Extract the [x, y] coordinate from the center of the cell holding the provided text.  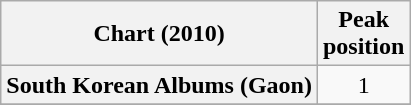
Chart (2010) [160, 34]
1 [363, 85]
South Korean Albums (Gaon) [160, 85]
Peakposition [363, 34]
